Return the (X, Y) coordinate for the center point of the cell that contains the specified text.  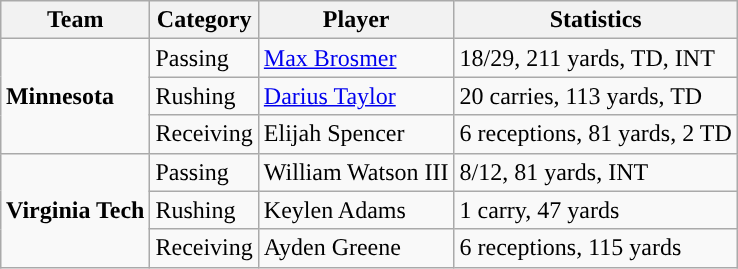
6 receptions, 115 yards (596, 248)
Player (356, 20)
Team (75, 20)
William Watson III (356, 172)
Category (204, 20)
Virginia Tech (75, 210)
Darius Taylor (356, 96)
Statistics (596, 20)
6 receptions, 81 yards, 2 TD (596, 134)
1 carry, 47 yards (596, 210)
Max Brosmer (356, 58)
18/29, 211 yards, TD, INT (596, 58)
Minnesota (75, 96)
8/12, 81 yards, INT (596, 172)
Keylen Adams (356, 210)
20 carries, 113 yards, TD (596, 96)
Elijah Spencer (356, 134)
Ayden Greene (356, 248)
